Extract the (X, Y) coordinate from the center of the cell holding the provided text.  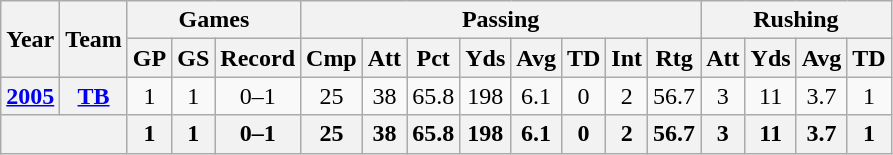
Pct (434, 58)
GP (149, 58)
Year (30, 39)
Cmp (332, 58)
Rushing (796, 20)
Rtg (674, 58)
Passing (501, 20)
Team (94, 39)
Int (627, 58)
TB (94, 96)
GS (194, 58)
Games (214, 20)
Record (258, 58)
2005 (30, 96)
